Identify which cell holds the provided text, then report its [x, y] central coordinate. 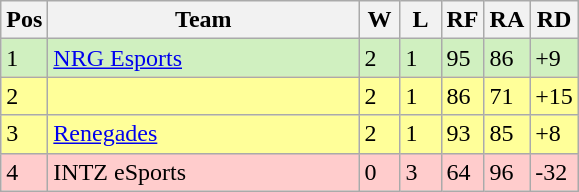
+8 [554, 134]
4 [24, 172]
W [380, 20]
RA [507, 20]
Renegades [204, 134]
+9 [554, 58]
L [420, 20]
64 [462, 172]
Team [204, 20]
INTZ eSports [204, 172]
Pos [24, 20]
+15 [554, 96]
71 [507, 96]
NRG Esports [204, 58]
95 [462, 58]
RF [462, 20]
93 [462, 134]
85 [507, 134]
96 [507, 172]
0 [380, 172]
-32 [554, 172]
RD [554, 20]
